Return (x, y) of the center of cell containing provided text 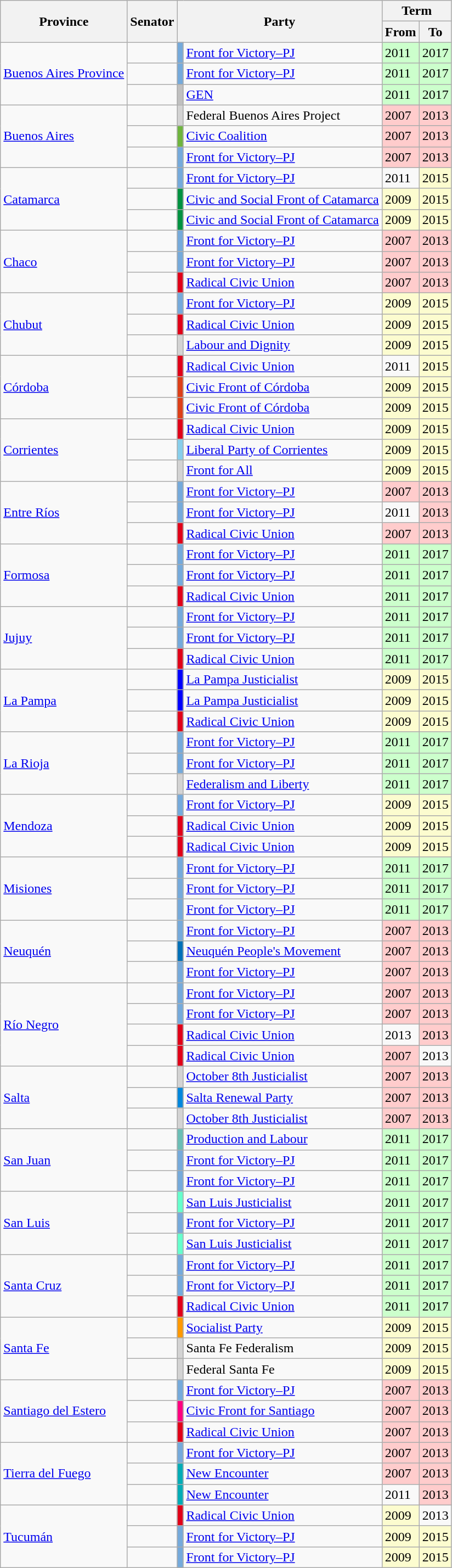
Federal Santa Fe (282, 1369)
Río Negro (64, 1024)
Socialist Party (282, 1328)
Salta Renewal Party (282, 1097)
Entre Ríos (64, 512)
GEN (282, 94)
Production and Labour (282, 1139)
Party (280, 21)
Buenos Aires Province (64, 74)
Labour and Dignity (282, 345)
Santa Cruz (64, 1285)
Term (417, 11)
San Juan (64, 1160)
Mendoza (64, 826)
Jujuy (64, 638)
Neuquén People's Movement (282, 951)
Santiago del Estero (64, 1411)
Santa Fe Federalism (282, 1348)
Senator (152, 21)
Neuquén (64, 951)
Chubut (64, 324)
La Pampa (64, 701)
Corrientes (64, 450)
Front for All (282, 471)
Catamarca (64, 199)
Chaco (64, 261)
San Luis (64, 1223)
Salta (64, 1097)
Federalism and Liberty (282, 784)
Formosa (64, 575)
Liberal Party of Corrientes (282, 450)
Province (64, 21)
Santa Fe (64, 1348)
Civic Front for Santiago (282, 1411)
To (436, 32)
Misiones (64, 888)
Tucumán (64, 1536)
Córdoba (64, 387)
La Rioja (64, 763)
Buenos Aires (64, 136)
From (400, 32)
Federal Buenos Aires Project (282, 115)
Tierra del Fuego (64, 1474)
Civic Coalition (282, 136)
